Find where the given text appears and provide that cell's center as (x, y) coordinate. 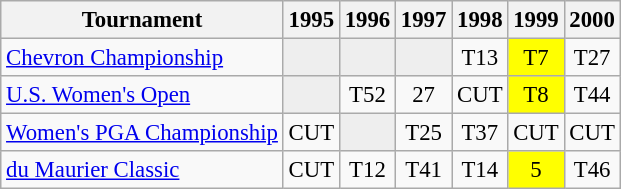
T52 (367, 95)
T44 (592, 95)
1996 (367, 20)
Chevron Championship (142, 58)
U.S. Women's Open (142, 95)
1995 (311, 20)
T14 (480, 170)
T25 (424, 133)
T13 (480, 58)
Tournament (142, 20)
1999 (536, 20)
2000 (592, 20)
T37 (480, 133)
Women's PGA Championship (142, 133)
27 (424, 95)
1998 (480, 20)
T7 (536, 58)
T8 (536, 95)
T27 (592, 58)
T46 (592, 170)
5 (536, 170)
1997 (424, 20)
du Maurier Classic (142, 170)
T41 (424, 170)
T12 (367, 170)
